Identify which cell holds the provided text, then report its [x, y] central coordinate. 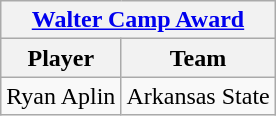
Walter Camp Award [138, 20]
Player [61, 58]
Ryan Aplin [61, 96]
Team [198, 58]
Arkansas State [198, 96]
